Output the [x, y] coordinate of the center of the cell containing the given text.  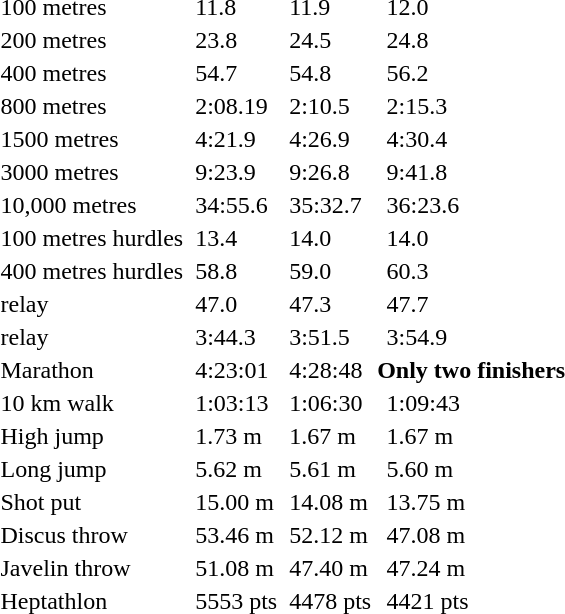
2:10.5 [330, 106]
14.08 m [330, 502]
47.40 m [330, 568]
51.08 m [236, 568]
4:26.9 [330, 139]
4:28:48 [330, 370]
54.7 [236, 73]
3:51.5 [330, 337]
23.8 [236, 40]
47.3 [330, 304]
59.0 [330, 271]
14.0 [330, 238]
58.8 [236, 271]
35:32.7 [330, 205]
34:55.6 [236, 205]
1.67 m [330, 436]
53.46 m [236, 535]
15.00 m [236, 502]
5.61 m [330, 469]
1:03:13 [236, 403]
52.12 m [330, 535]
1.73 m [236, 436]
9:23.9 [236, 172]
47.0 [236, 304]
13.4 [236, 238]
3:44.3 [236, 337]
4:21.9 [236, 139]
2:08.19 [236, 106]
5.62 m [236, 469]
1:06:30 [330, 403]
9:26.8 [330, 172]
4:23:01 [236, 370]
54.8 [330, 73]
24.5 [330, 40]
